Identify which cell holds the provided text, then report its (X, Y) central coordinate. 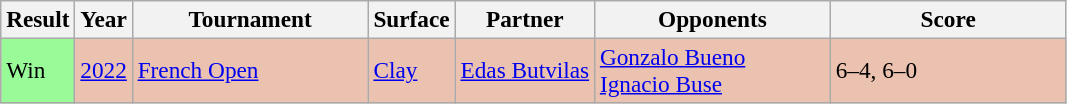
Score (948, 19)
French Open (250, 70)
Gonzalo Bueno Ignacio Buse (712, 70)
Edas Butvilas (524, 70)
Surface (412, 19)
Partner (524, 19)
Result (38, 19)
Clay (412, 70)
2022 (104, 70)
6–4, 6–0 (948, 70)
Win (38, 70)
Tournament (250, 19)
Year (104, 19)
Opponents (712, 19)
